Pinpoint the cell where the given text exists, returning its (x, y) midpoint coordinate. 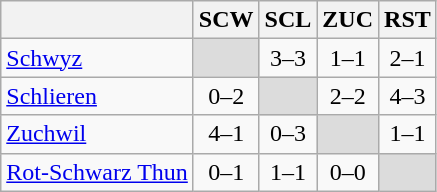
0–1 (226, 172)
Schlieren (98, 96)
0–0 (348, 172)
Zuchwil (98, 134)
2–2 (348, 96)
Rot-Schwarz Thun (98, 172)
RST (408, 20)
0–3 (288, 134)
0–2 (226, 96)
SCW (226, 20)
SCL (288, 20)
Schwyz (98, 58)
4–3 (408, 96)
4–1 (226, 134)
ZUC (348, 20)
2–1 (408, 58)
3–3 (288, 58)
